For the text-containing cell, return its midpoint in (x, y) coordinate format. 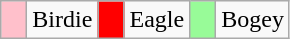
Eagle (157, 20)
Birdie (62, 20)
Bogey (253, 20)
